For the text-containing cell, return its midpoint in [X, Y] coordinate format. 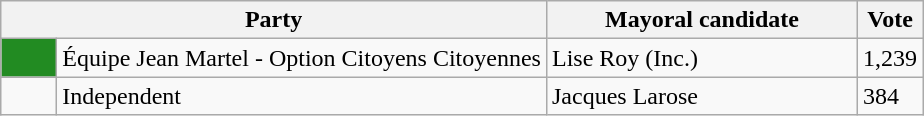
1,239 [890, 58]
384 [890, 96]
Independent [302, 96]
Jacques Larose [702, 96]
Vote [890, 20]
Lise Roy (Inc.) [702, 58]
Mayoral candidate [702, 20]
Équipe Jean Martel - Option Citoyens Citoyennes [302, 58]
Party [274, 20]
